For the text-containing cell, return its midpoint in (x, y) coordinate format. 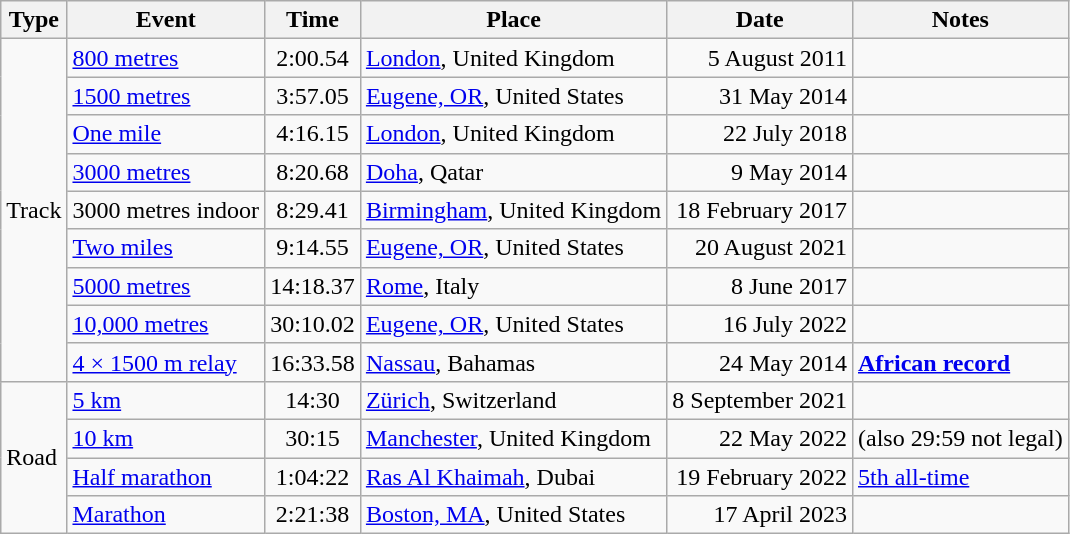
(also 29:59 not legal) (960, 438)
Half marathon (166, 477)
10,000 metres (166, 324)
8:29.41 (313, 210)
Two miles (166, 248)
8 June 2017 (760, 286)
800 metres (166, 58)
Marathon (166, 515)
5 August 2011 (760, 58)
Date (760, 20)
16:33.58 (313, 362)
9 May 2014 (760, 172)
5th all-time (960, 477)
Rome, Italy (513, 286)
16 July 2022 (760, 324)
5 km (166, 400)
18 February 2017 (760, 210)
Place (513, 20)
Manchester, United Kingdom (513, 438)
22 May 2022 (760, 438)
Nassau, Bahamas (513, 362)
2:21:38 (313, 515)
Type (34, 20)
3000 metres (166, 172)
Notes (960, 20)
Doha, Qatar (513, 172)
One mile (166, 134)
Boston, MA, United States (513, 515)
4 × 1500 m relay (166, 362)
Event (166, 20)
African record (960, 362)
Ras Al Khaimah, Dubai (513, 477)
30:10.02 (313, 324)
1500 metres (166, 96)
2:00.54 (313, 58)
Track (34, 210)
19 February 2022 (760, 477)
30:15 (313, 438)
14:18.37 (313, 286)
20 August 2021 (760, 248)
8 September 2021 (760, 400)
Birmingham, United Kingdom (513, 210)
31 May 2014 (760, 96)
9:14.55 (313, 248)
3:57.05 (313, 96)
Road (34, 457)
14:30 (313, 400)
8:20.68 (313, 172)
Zürich, Switzerland (513, 400)
5000 metres (166, 286)
1:04:22 (313, 477)
3000 metres indoor (166, 210)
22 July 2018 (760, 134)
Time (313, 20)
10 km (166, 438)
4:16.15 (313, 134)
17 April 2023 (760, 515)
24 May 2014 (760, 362)
